Return the (x, y) coordinate for the center point of the cell that contains the specified text.  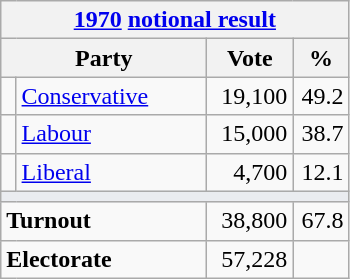
Labour (112, 134)
Turnout (104, 221)
Party (104, 58)
1970 notional result (175, 20)
15,000 (250, 134)
Vote (250, 58)
38,800 (250, 221)
12.1 (321, 172)
% (321, 58)
Conservative (112, 96)
Electorate (104, 259)
19,100 (250, 96)
4,700 (250, 172)
67.8 (321, 221)
49.2 (321, 96)
Liberal (112, 172)
38.7 (321, 134)
57,228 (250, 259)
